From the cell containing the given text, extract its center point as [x, y] coordinate. 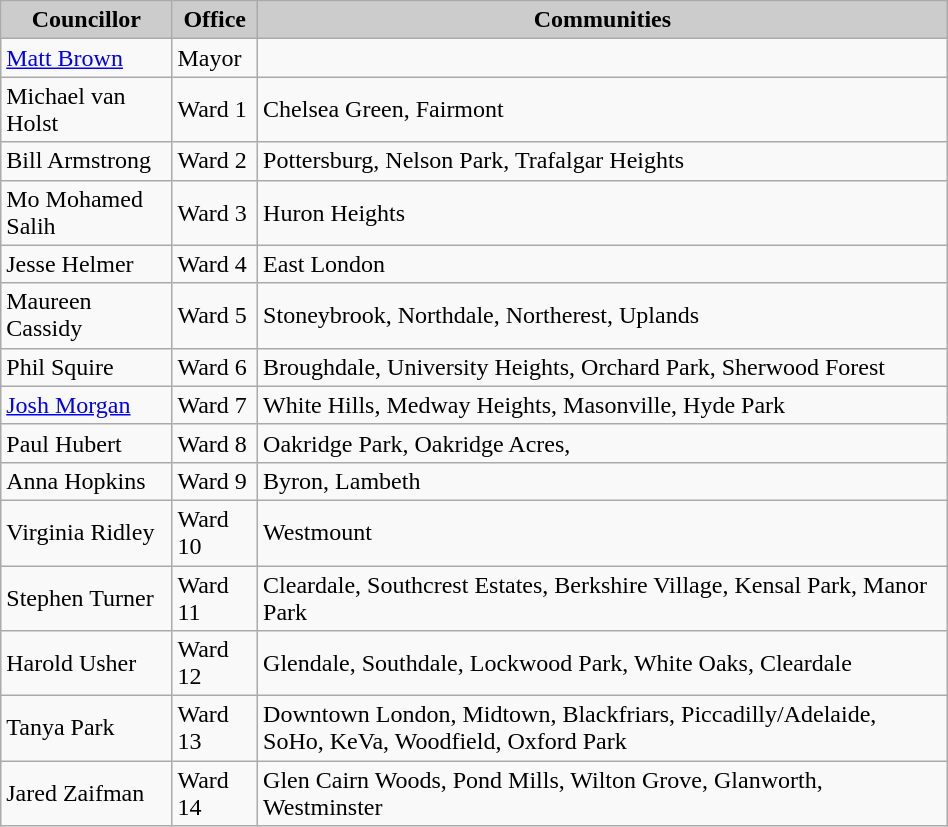
Ward 14 [215, 794]
Mo Mohamed Salih [86, 212]
Broughdale, University Heights, Orchard Park, Sherwood Forest [603, 367]
Ward 1 [215, 110]
Chelsea Green, Fairmont [603, 110]
Bill Armstrong [86, 161]
Ward 9 [215, 481]
Anna Hopkins [86, 481]
Maureen Cassidy [86, 316]
Downtown London, Midtown, Blackfriars, Piccadilly/Adelaide, SoHo, KeVa, Woodfield, Oxford Park [603, 728]
Ward 2 [215, 161]
Ward 7 [215, 405]
East London [603, 264]
Ward 13 [215, 728]
Glendale, Southdale, Lockwood Park, White Oaks, Cleardale [603, 664]
Virginia Ridley [86, 532]
White Hills, Medway Heights, Masonville, Hyde Park [603, 405]
Stephen Turner [86, 598]
Pottersburg, Nelson Park, Trafalgar Heights [603, 161]
Ward 8 [215, 443]
Ward 3 [215, 212]
Ward 4 [215, 264]
Westmount [603, 532]
Ward 6 [215, 367]
Glen Cairn Woods, Pond Mills, Wilton Grove, Glanworth, Westminster [603, 794]
Michael van Holst [86, 110]
Communities [603, 20]
Paul Hubert [86, 443]
Councillor [86, 20]
Office [215, 20]
Mayor [215, 58]
Oakridge Park, Oakridge Acres, [603, 443]
Byron, Lambeth [603, 481]
Jared Zaifman [86, 794]
Phil Squire [86, 367]
Ward 10 [215, 532]
Josh Morgan [86, 405]
Ward 11 [215, 598]
Harold Usher [86, 664]
Cleardale, Southcrest Estates, Berkshire Village, Kensal Park, Manor Park [603, 598]
Matt Brown [86, 58]
Jesse Helmer [86, 264]
Ward 12 [215, 664]
Tanya Park [86, 728]
Huron Heights [603, 212]
Ward 5 [215, 316]
Stoneybrook, Northdale, Northerest, Uplands [603, 316]
